Capture the cell that displays the provided text and extract its (x, y) central coordinate. 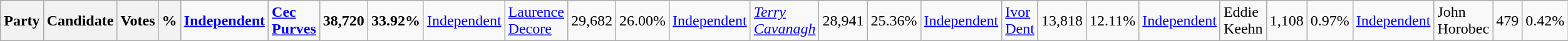
0.42% (1545, 21)
Cec Purves (294, 21)
13,818 (1062, 21)
1,108 (1286, 21)
26.00% (642, 21)
12.11% (1113, 21)
38,720 (343, 21)
28,941 (843, 21)
29,682 (591, 21)
% (169, 21)
479 (1508, 21)
0.97% (1330, 21)
Laurence Decore (536, 21)
25.36% (894, 21)
Votes (138, 21)
Ivor Dent (1020, 21)
Party (22, 21)
John Horobec (1463, 21)
Terry Cavanagh (785, 21)
Candidate (80, 21)
33.92% (396, 21)
Eddie Keehn (1243, 21)
